Determine the [X, Y] coordinate at the center of the cell enclosing the given text.  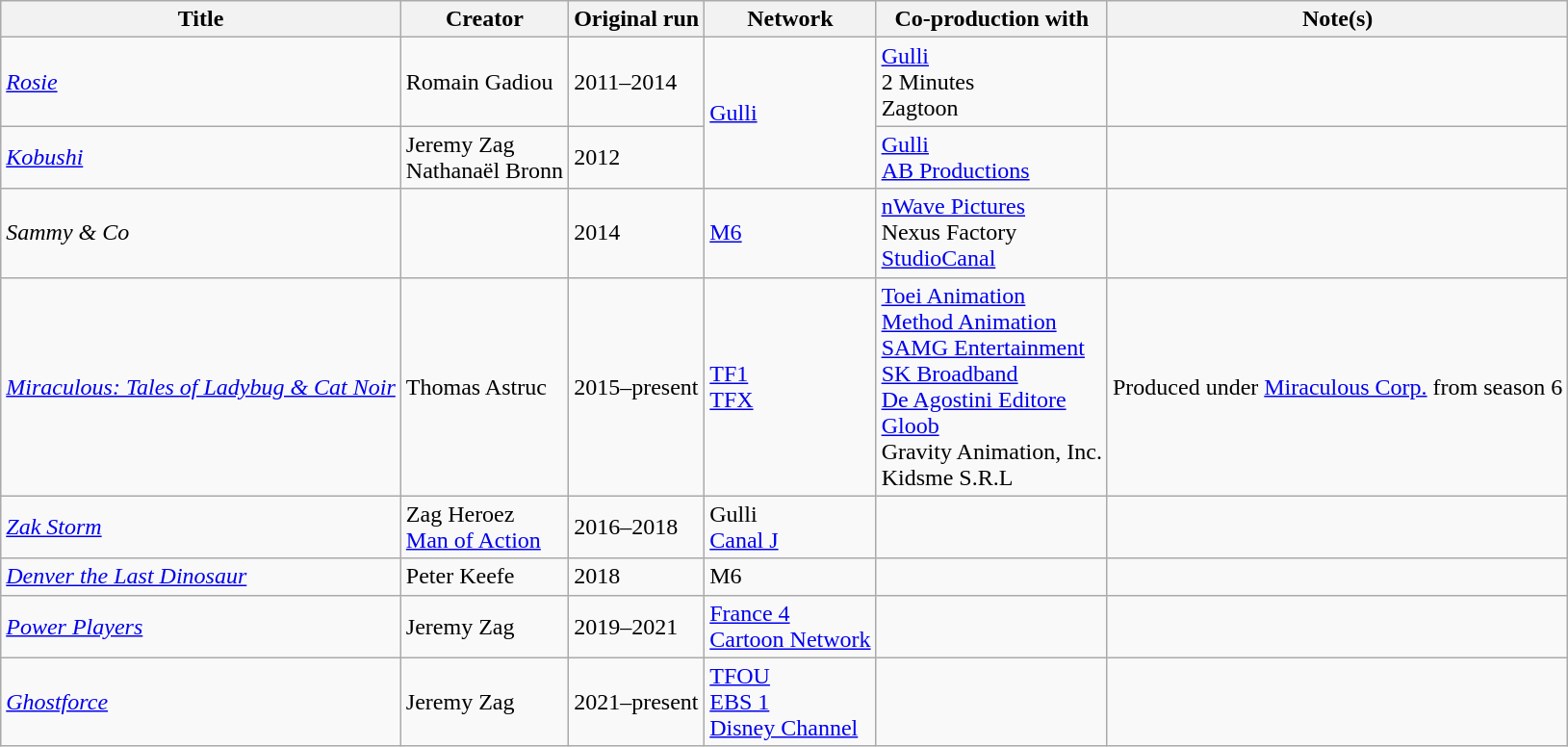
Produced under Miraculous Corp. from season 6 [1337, 387]
Kobushi [201, 158]
Gulli [790, 114]
TFOUEBS 1Disney Channel [790, 702]
Sammy & Co [201, 233]
Rosie [201, 82]
2015–present [637, 387]
2012 [637, 158]
GulliCanal J [790, 528]
2014 [637, 233]
2018 [637, 577]
Jeremy ZagNathanaël Bronn [484, 158]
Co-production with [991, 19]
Note(s) [1337, 19]
Peter Keefe [484, 577]
Network [790, 19]
Zak Storm [201, 528]
Title [201, 19]
Toei Animation Method Animation SAMG Entertainment SK Broadband De Agostini Editore Gloob Gravity Animation, Inc. Kidsme S.R.L [991, 387]
2011–2014 [637, 82]
Miraculous: Tales of Ladybug & Cat Noir [201, 387]
GulliAB Productions [991, 158]
TF1TFX [790, 387]
Original run [637, 19]
Zag HeroezMan of Action [484, 528]
Gulli2 MinutesZagtoon [991, 82]
Ghostforce [201, 702]
Romain Gadiou [484, 82]
2019–2021 [637, 626]
Power Players [201, 626]
2016–2018 [637, 528]
Denver the Last Dinosaur [201, 577]
nWave PicturesNexus FactoryStudioCanal [991, 233]
France 4Cartoon Network [790, 626]
Creator [484, 19]
2021–present [637, 702]
Thomas Astruc [484, 387]
